From the cell containing the given text, extract its center point as (X, Y) coordinate. 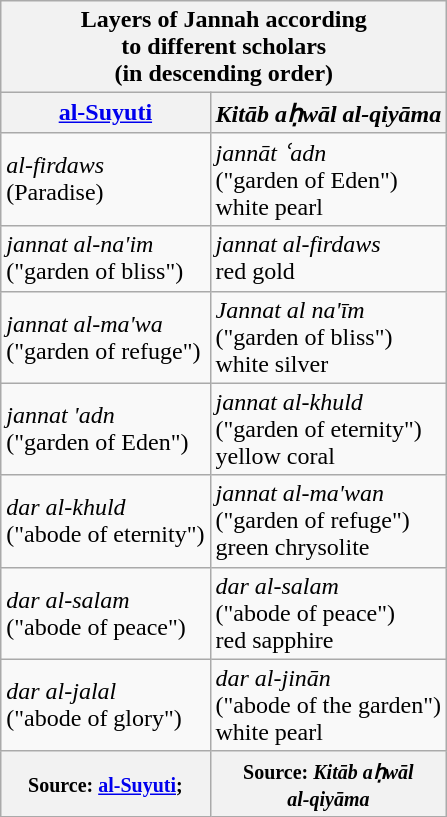
jannat 'adn ("garden of Eden") (106, 429)
Layers of Jannah accordingto different scholars(in descending order) (224, 47)
Kitāb aḥwāl al-qiyāma (328, 113)
dar al-jinān ("abode of the garden")white pearl (328, 705)
dar al-salam ("abode of peace")red sapphire (328, 613)
jannat al-ma'wan("garden of refuge")green chrysolite (328, 521)
Source: Kitāb aḥwāl al-qiyāma (328, 784)
al-Suyuti (106, 113)
dar al-salam ("abode of peace") (106, 613)
jannat al-firdawsred gold (328, 258)
jannat al-khuld ("garden of eternity")yellow coral (328, 429)
jannat al-na'im ("garden of bliss") (106, 258)
dar al-khuld ("abode of eternity") (106, 521)
dar al-jalal ("abode of glory") (106, 705)
jannāt ʿadn("garden of Eden") white pearl (328, 179)
Jannat al na'īm ("garden of bliss") white silver (328, 337)
Source: al-Suyuti; (106, 784)
al-firdaws (Paradise) (106, 179)
jannat al-ma'wa ("garden of refuge") (106, 337)
